Locate the cell with the specified text and output its (x, y) center coordinate. 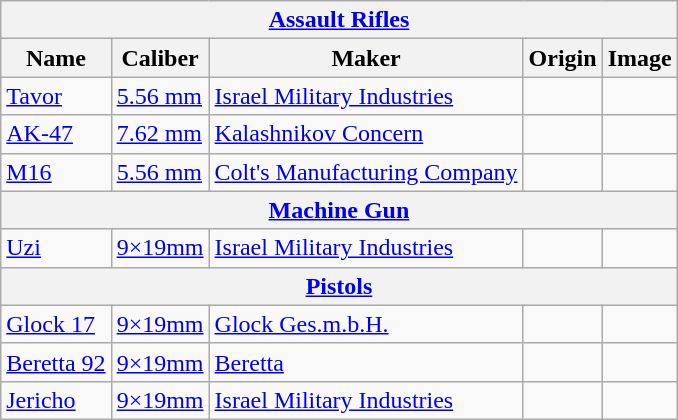
AK-47 (56, 134)
Glock 17 (56, 324)
Colt's Manufacturing Company (366, 172)
Image (640, 58)
Jericho (56, 400)
Machine Gun (339, 210)
Maker (366, 58)
M16 (56, 172)
Kalashnikov Concern (366, 134)
7.62 mm (160, 134)
Assault Rifles (339, 20)
Origin (562, 58)
Name (56, 58)
Beretta 92 (56, 362)
Glock Ges.m.b.H. (366, 324)
Pistols (339, 286)
Caliber (160, 58)
Tavor (56, 96)
Beretta (366, 362)
Uzi (56, 248)
